Locate the cell with the specified text and output its (x, y) center coordinate. 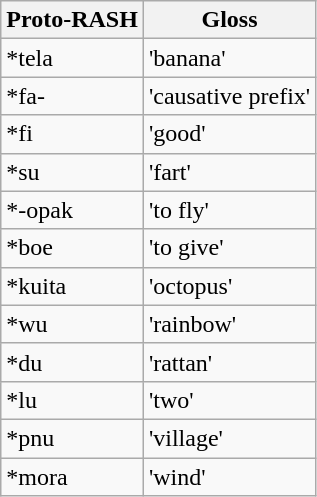
*-opak (72, 210)
'banana' (229, 58)
*lu (72, 400)
Gloss (229, 20)
'wind' (229, 477)
*fi (72, 134)
'fart' (229, 172)
Proto-RASH (72, 20)
*boe (72, 248)
*kuita (72, 286)
*su (72, 172)
'rattan' (229, 362)
'to fly' (229, 210)
'two' (229, 400)
*wu (72, 324)
'to give' (229, 248)
*tela (72, 58)
*fa- (72, 96)
'causative prefix' (229, 96)
'good' (229, 134)
'octopus' (229, 286)
*du (72, 362)
*pnu (72, 438)
'rainbow' (229, 324)
*mora (72, 477)
'village' (229, 438)
